For the text-containing cell, return its midpoint in (X, Y) coordinate format. 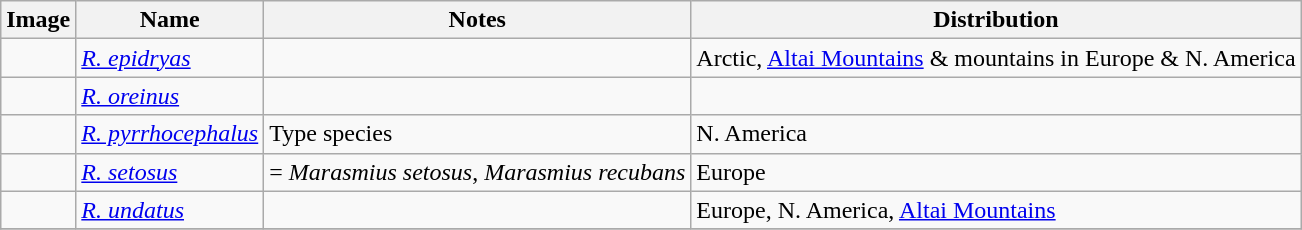
R. pyrrhocephalus (170, 134)
Notes (478, 20)
Image (38, 20)
N. America (996, 134)
Distribution (996, 20)
R. epidryas (170, 58)
Type species (478, 134)
Europe (996, 172)
R. setosus (170, 172)
Arctic, Altai Mountains & mountains in Europe & N. America (996, 58)
Name (170, 20)
R. oreinus (170, 96)
R. undatus (170, 210)
Europe, N. America, Altai Mountains (996, 210)
= Marasmius setosus, Marasmius recubans (478, 172)
